Provide the [x, y] coordinate of the cell's center where the given text is located.  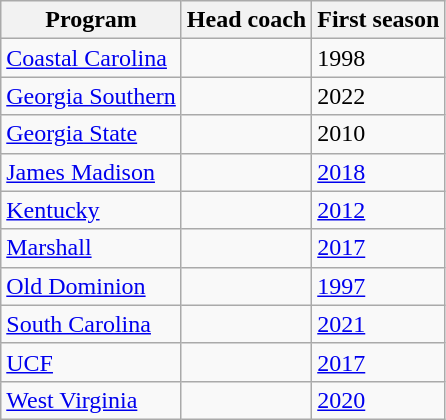
2022 [378, 96]
2018 [378, 172]
Marshall [92, 248]
South Carolina [92, 324]
Coastal Carolina [92, 58]
1997 [378, 286]
Georgia State [92, 134]
Old Dominion [92, 286]
West Virginia [92, 400]
Georgia Southern [92, 96]
Program [92, 20]
James Madison [92, 172]
Kentucky [92, 210]
2020 [378, 400]
First season [378, 20]
2012 [378, 210]
Head coach [246, 20]
1998 [378, 58]
2021 [378, 324]
UCF [92, 362]
2010 [378, 134]
